Locate the cell with the specified text and output its (X, Y) center coordinate. 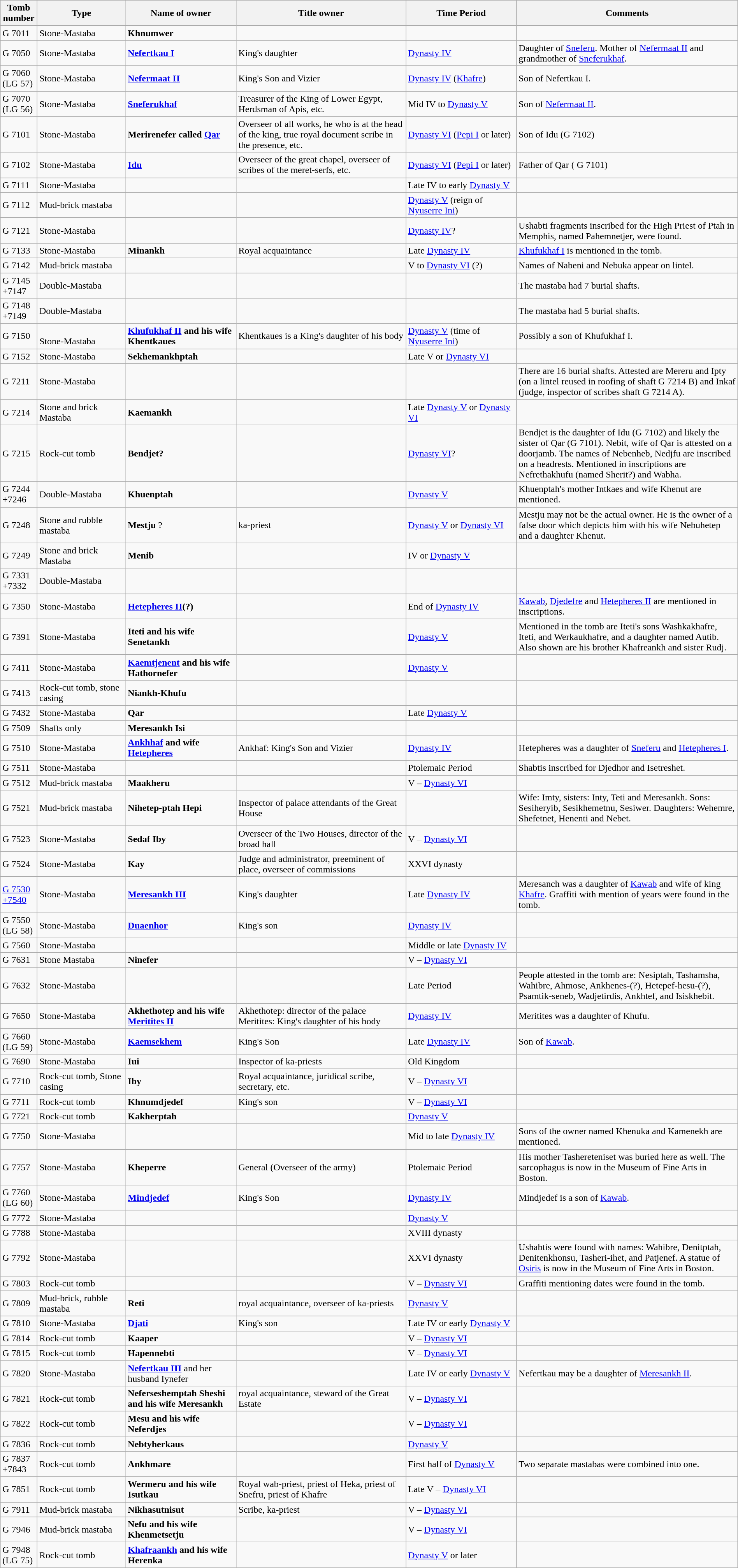
Iby (181, 1081)
His mother Tashereteniset was buried here as well. The sarcophagus is now in the Museum of Fine Arts in Boston. (627, 1167)
Judge and administrator, preeminent of place, overseer of commissions (321, 864)
Kheperre (181, 1167)
G 7133 (19, 250)
G 7822 (19, 1424)
G 7211 (19, 382)
Dynasty V or Dynasty VI (461, 525)
Khufukhaf II and his wife Khentkaues (181, 337)
Names of Nabeni and Nebuka appear on lintel. (627, 265)
royal acquaintance, overseer of ka-priests (321, 1303)
G 7248 (19, 525)
Mesu and his wife Neferdjes (181, 1424)
Time Period (461, 13)
Akhethotep: director of the palace Meritites: King's daughter of his body (321, 1016)
Late IV to early Dynasty V (461, 185)
Son of Nefertkau I. (627, 79)
Mid IV to Dynasty V (461, 104)
G 7112 (19, 205)
Rock-cut tomb, Stone casing (81, 1081)
Daughter of Sneferu. Mother of Nefermaat II and grandmother of Sneferukhaf. (627, 53)
Hetepheres was a daughter of Sneferu and Hetepheres I. (627, 748)
Title owner (321, 13)
G 7820 (19, 1373)
Nefertkau I (181, 53)
Shafts only (81, 728)
Inspector of palace attendants of the Great House (321, 808)
Late Dynasty V (461, 713)
G 7244 +7246 (19, 495)
Nefertkau may be a daughter of Meresankh II. (627, 1373)
Akhethotep and his wife Meritites II (181, 1016)
G 7413 (19, 692)
Mud-brick, rubble mastaba (81, 1303)
Kaemankh (181, 412)
G 7948 (LG 75) (19, 1555)
G 7690 (19, 1061)
Type (81, 13)
G 7510 (19, 748)
Inspector of ka-priests (321, 1061)
G 7750 (19, 1136)
Khuenptah's mother Intkaes and wife Khenut are mentioned. (627, 495)
G 7814 (19, 1338)
royal acquaintance, steward of the Great Estate (321, 1398)
Tomb number (19, 13)
Scribe, ka-priest (321, 1510)
G 7101 (19, 134)
Royal acquaintance (321, 250)
End of Dynasty IV (461, 606)
The mastaba had 7 burial shafts. (627, 285)
G 7121 (19, 231)
G 7523 (19, 839)
G 7809 (19, 1303)
Khufukhaf I is mentioned in the tomb. (627, 250)
Shabtis inscribed for Djedhor and Isetreshet. (627, 768)
Dynasty IV (Khafre) (461, 79)
Mestju may not be the actual owner. He is the owner of a false door which depicts him with his wife Nebuhetep and a daughter Khenut. (627, 525)
ka-priest (321, 525)
Kaaper (181, 1338)
Comments (627, 13)
General (Overseer of the army) (321, 1167)
Dynasty VI? (461, 453)
Late Dynasty V or Dynasty VI (461, 412)
Dynasty IV? (461, 231)
G 7792 (19, 1258)
Dynasty V or later (461, 1555)
Late V – Dynasty VI (461, 1489)
G 7150 (19, 337)
G 7710 (19, 1081)
G 7721 (19, 1117)
Kay (181, 864)
G 7152 (19, 356)
Kawab, Djedefre and Hetepheres II are mentioned in inscriptions. (627, 606)
First half of Dynasty V (461, 1464)
Nefertkau III and her husband Iynefer (181, 1373)
G 7050 (19, 53)
G 7145 +7147 (19, 285)
Royal wab-priest, priest of Heka, priest of Snefru, priest of Khafre (321, 1489)
Son of Nefermaat II. (627, 104)
G 7815 (19, 1353)
Son of Idu (G 7102) (627, 134)
Menib (181, 555)
Rock-cut tomb, stone casing (81, 692)
G 7102 (19, 165)
Two separate mastabas were combined into one. (627, 1464)
Mestju ? (181, 525)
G 7249 (19, 555)
Iteti and his wife Senetankh (181, 637)
G 7550 (LG 58) (19, 925)
G 7411 (19, 668)
Mid to late Dynasty IV (461, 1136)
G 7810 (19, 1323)
Nefu and his wife Khenmetsetju (181, 1530)
G 7788 (19, 1233)
King's Son and Vizier (321, 79)
V to Dynasty VI (?) (461, 265)
Stone Mastaba (81, 960)
G 7511 (19, 768)
G 7632 (19, 985)
Qar (181, 713)
Kakherptah (181, 1117)
Meritites was a daughter of Khufu. (627, 1016)
Name of owner (181, 13)
Iui (181, 1061)
Minankh (181, 250)
Royal acquaintance, juridical scribe, secretary, etc. (321, 1081)
G 7350 (19, 606)
Sekhemankhptah (181, 356)
Graffiti mentioning dates were found in the tomb. (627, 1283)
Stone and rubble mastaba (81, 525)
G 7070 (LG 56) (19, 104)
Nikhasutnisut (181, 1510)
Maakheru (181, 783)
Mindjedef is a son of Kawab. (627, 1198)
Ankhaf: King's Son and Vizier (321, 748)
Kaemsekhem (181, 1041)
Neferseshemptah Sheshi and his wife Meresankh (181, 1398)
G 7821 (19, 1398)
Meresankh Isi (181, 728)
G 7560 (19, 945)
Sneferukhaf (181, 104)
Sons of the owner named Khenuka and Kamenekh are mentioned. (627, 1136)
G 7521 (19, 808)
G 7650 (19, 1016)
Niankh-Khufu (181, 692)
G 7214 (19, 412)
Khafraankh and his wife Herenka (181, 1555)
Overseer of the great chapel, overseer of scribes of the meret-serfs, etc. (321, 165)
G 7631 (19, 960)
Meresankh III (181, 895)
Mindjedef (181, 1198)
Kaemtjenent and his wife Hathornefer (181, 668)
Overseer of all works, he who is at the head of the king, true royal document scribe in the presence, etc. (321, 134)
Sedaf Iby (181, 839)
Wife: Imty, sisters: Inty, Teti and Meresankh. Sons: Sesiheryib, Sesikhemetnu, Sesiwer. Daughters: Wehemre, Shefetnet, Henenti and Nebet. (627, 808)
G 7432 (19, 713)
Khnumwer (181, 33)
G 7331 +7332 (19, 581)
Idu (181, 165)
G 7836 (19, 1444)
G 7757 (19, 1167)
The mastaba had 5 burial shafts. (627, 311)
G 7391 (19, 637)
Ninefer (181, 960)
Wermeru and his wife Isutkau (181, 1489)
Possibly a son of Khufukhaf I. (627, 337)
G 7142 (19, 265)
Duaenhor (181, 925)
G 7711 (19, 1102)
G 7660 (LG 59) (19, 1041)
Dynasty V (reign of Nyuserre Ini) (461, 205)
Meresanch was a daughter of Kawab and wife of king Khafre. Graffiti with mention of years were found in the tomb. (627, 895)
Ankhmare (181, 1464)
G 7524 (19, 864)
Old Kingdom (461, 1061)
G 7512 (19, 783)
Ankhhaf and wife Hetepheres (181, 748)
Khuenptah (181, 495)
Reti (181, 1303)
Hetepheres II(?) (181, 606)
G 7509 (19, 728)
Treasurer of the King of Lower Egypt, Herdsman of Apis, etc. (321, 104)
Merirenefer called Qar (181, 134)
Nebtyherkaus (181, 1444)
Ushabti fragments inscribed for the High Priest of Ptah in Memphis, named Pahemnetjer, were found. (627, 231)
G 7530 +7540 (19, 895)
IV or Dynasty V (461, 555)
G 7803 (19, 1283)
Bendjet? (181, 453)
Late Period (461, 985)
Djati (181, 1323)
XVIII dynasty (461, 1233)
G 7060 (LG 57) (19, 79)
Son of Kawab. (627, 1041)
G 7760 (LG 60) (19, 1198)
Hapennebti (181, 1353)
Middle or late Dynasty IV (461, 945)
G 7148 +7149 (19, 311)
Nihetep-ptah Hepi (181, 808)
Khentkaues is a King's daughter of his body (321, 337)
Khnumdjedef (181, 1102)
G 7111 (19, 185)
G 7837 +7843 (19, 1464)
Late V or Dynasty VI (461, 356)
Dynasty V (time of Nyuserre Ini) (461, 337)
G 7946 (19, 1530)
Overseer of the Two Houses, director of the broad hall (321, 839)
G 7911 (19, 1510)
G 7851 (19, 1489)
G 7011 (19, 33)
Father of Qar ( G 7101) (627, 165)
Nefermaat II (181, 79)
G 7772 (19, 1218)
G 7215 (19, 453)
